For the text-containing cell, return its midpoint in (X, Y) coordinate format. 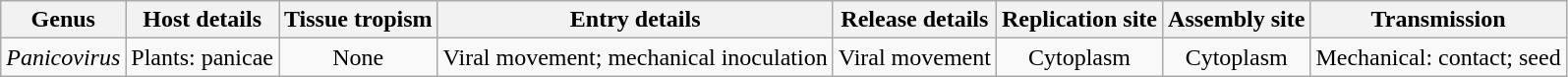
Viral movement (914, 57)
Mechanical: contact; seed (1438, 57)
Assembly site (1237, 20)
Release details (914, 20)
Viral movement; mechanical inoculation (635, 57)
Genus (63, 20)
None (359, 57)
Host details (203, 20)
Plants: panicae (203, 57)
Panicovirus (63, 57)
Transmission (1438, 20)
Replication site (1079, 20)
Entry details (635, 20)
Tissue tropism (359, 20)
